Output the [x, y] coordinate of the center of the cell containing the given text.  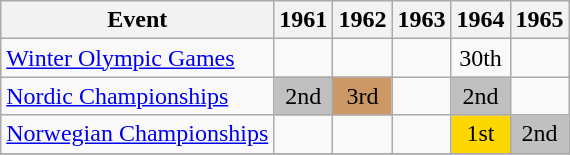
1963 [422, 20]
Winter Olympic Games [138, 58]
1962 [362, 20]
3rd [362, 96]
1964 [480, 20]
Nordic Championships [138, 96]
1965 [540, 20]
Norwegian Championships [138, 134]
1st [480, 134]
30th [480, 58]
Event [138, 20]
1961 [304, 20]
